Extract the (x, y) coordinate from the center of the cell holding the provided text.  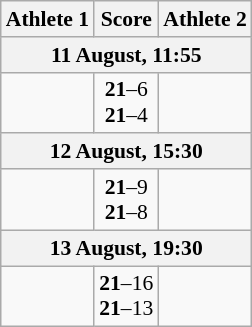
12 August, 15:30 (126, 152)
13 August, 19:30 (126, 248)
21–1621–13 (126, 296)
Athlete 1 (48, 19)
21–921–8 (126, 200)
Score (126, 19)
21–621–4 (126, 102)
Athlete 2 (204, 19)
11 August, 11:55 (126, 55)
